From the cell containing the given text, extract its center point as (x, y) coordinate. 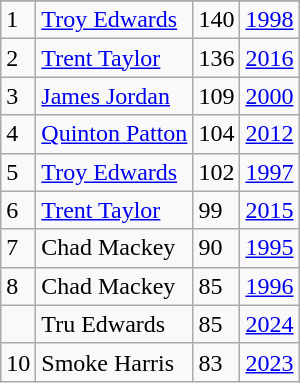
2015 (270, 210)
1998 (270, 20)
8 (18, 286)
1997 (270, 172)
4 (18, 134)
6 (18, 210)
136 (216, 58)
3 (18, 96)
104 (216, 134)
99 (216, 210)
102 (216, 172)
140 (216, 20)
2024 (270, 324)
2012 (270, 134)
1996 (270, 286)
2023 (270, 362)
7 (18, 248)
2 (18, 58)
83 (216, 362)
1 (18, 20)
Tru Edwards (114, 324)
2000 (270, 96)
2016 (270, 58)
10 (18, 362)
90 (216, 248)
109 (216, 96)
Smoke Harris (114, 362)
Quinton Patton (114, 134)
5 (18, 172)
James Jordan (114, 96)
1995 (270, 248)
